Return the [x, y] coordinate for the center point of the cell that contains the specified text.  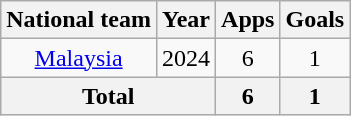
Total [108, 96]
Year [186, 20]
National team [79, 20]
Apps [248, 20]
Goals [315, 20]
Malaysia [79, 58]
2024 [186, 58]
